Pinpoint the cell where the given text exists, returning its (X, Y) midpoint coordinate. 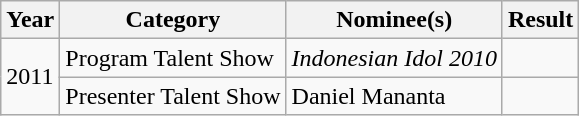
Result (540, 20)
Program Talent Show (173, 58)
Presenter Talent Show (173, 96)
Indonesian Idol 2010 (394, 58)
Daniel Mananta (394, 96)
Nominee(s) (394, 20)
Category (173, 20)
2011 (30, 77)
Year (30, 20)
